Provide the (X, Y) coordinate of the cell's center where the given text is located.  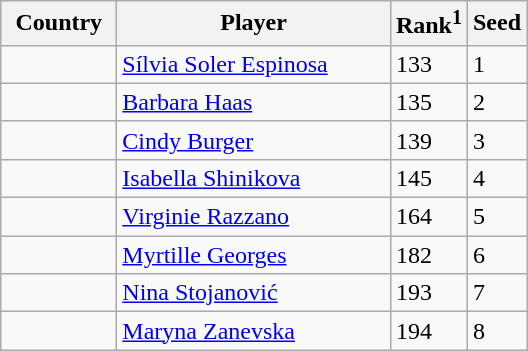
182 (428, 255)
Rank1 (428, 24)
145 (428, 178)
1 (496, 64)
Virginie Razzano (254, 217)
7 (496, 293)
Maryna Zanevska (254, 331)
193 (428, 293)
8 (496, 331)
139 (428, 140)
194 (428, 331)
5 (496, 217)
133 (428, 64)
Cindy Burger (254, 140)
2 (496, 102)
Seed (496, 24)
3 (496, 140)
Isabella Shinikova (254, 178)
Myrtille Georges (254, 255)
Barbara Haas (254, 102)
164 (428, 217)
Player (254, 24)
Country (59, 24)
Nina Stojanović (254, 293)
6 (496, 255)
Sílvia Soler Espinosa (254, 64)
4 (496, 178)
135 (428, 102)
